Locate the cell with the specified text and output its (X, Y) center coordinate. 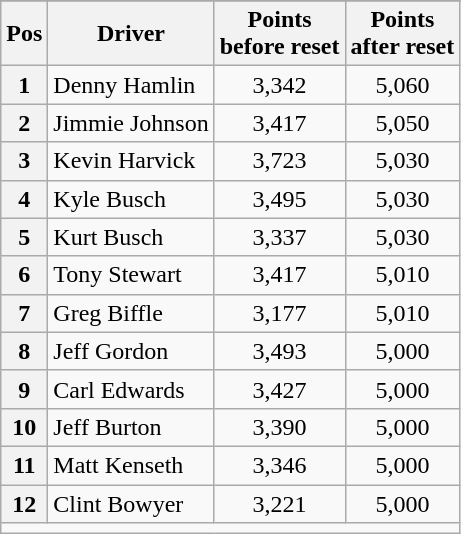
Jimmie Johnson (131, 123)
3,493 (280, 351)
Matt Kenseth (131, 465)
2 (24, 123)
1 (24, 85)
3,177 (280, 313)
Pointsafter reset (402, 34)
8 (24, 351)
Pos (24, 34)
Kevin Harvick (131, 161)
Clint Bowyer (131, 503)
7 (24, 313)
3,346 (280, 465)
Driver (131, 34)
11 (24, 465)
4 (24, 199)
3,342 (280, 85)
3,495 (280, 199)
Greg Biffle (131, 313)
5,060 (402, 85)
6 (24, 275)
Denny Hamlin (131, 85)
10 (24, 427)
Jeff Burton (131, 427)
3,723 (280, 161)
3,390 (280, 427)
Jeff Gordon (131, 351)
Pointsbefore reset (280, 34)
3,337 (280, 237)
Carl Edwards (131, 389)
Tony Stewart (131, 275)
3 (24, 161)
Kurt Busch (131, 237)
3,221 (280, 503)
5,050 (402, 123)
5 (24, 237)
3,427 (280, 389)
Kyle Busch (131, 199)
12 (24, 503)
9 (24, 389)
